Search for the cell housing the specified text and yield its [X, Y] center coordinate. 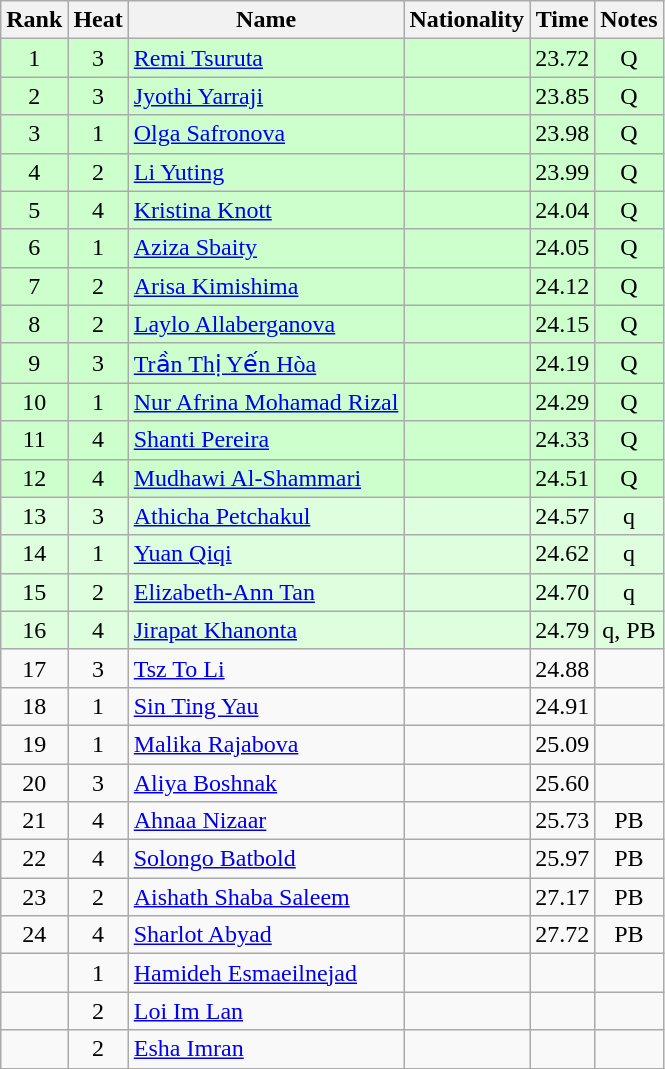
24 [34, 935]
Jirapat Khanonta [266, 630]
Shanti Pereira [266, 440]
Notes [629, 20]
Athicha Petchakul [266, 516]
24.88 [562, 668]
Sin Ting Yau [266, 706]
Solongo Batbold [266, 859]
27.72 [562, 935]
15 [34, 592]
14 [34, 554]
Olga Safronova [266, 134]
Trần Thị Yến Hòa [266, 363]
Nur Afrina Mohamad Rizal [266, 402]
Rank [34, 20]
24.70 [562, 592]
13 [34, 516]
25.09 [562, 744]
17 [34, 668]
Arisa Kimishima [266, 286]
24.29 [562, 402]
23.85 [562, 96]
25.60 [562, 783]
Aliya Boshnak [266, 783]
25.73 [562, 821]
Ahnaa Nizaar [266, 821]
20 [34, 783]
Hamideh Esmaeilnejad [266, 973]
8 [34, 324]
19 [34, 744]
24.15 [562, 324]
11 [34, 440]
21 [34, 821]
23.98 [562, 134]
27.17 [562, 897]
Esha Imran [266, 1049]
Laylo Allaberganova [266, 324]
Elizabeth-Ann Tan [266, 592]
Li Yuting [266, 172]
Sharlot Abyad [266, 935]
q, PB [629, 630]
24.51 [562, 478]
16 [34, 630]
Heat [98, 20]
Remi Tsuruta [266, 58]
7 [34, 286]
5 [34, 210]
23.72 [562, 58]
23 [34, 897]
24.19 [562, 363]
18 [34, 706]
24.57 [562, 516]
Nationality [467, 20]
6 [34, 248]
10 [34, 402]
24.12 [562, 286]
Malika Rajabova [266, 744]
24.79 [562, 630]
23.99 [562, 172]
25.97 [562, 859]
22 [34, 859]
Aziza Sbaity [266, 248]
Time [562, 20]
Yuan Qiqi [266, 554]
12 [34, 478]
24.91 [562, 706]
Aishath Shaba Saleem [266, 897]
24.04 [562, 210]
Jyothi Yarraji [266, 96]
9 [34, 363]
24.33 [562, 440]
Name [266, 20]
Tsz To Li [266, 668]
24.62 [562, 554]
Mudhawi Al-Shammari [266, 478]
24.05 [562, 248]
Loi Im Lan [266, 1011]
Kristina Knott [266, 210]
